Return the (X, Y) coordinate for the center point of the cell that contains the specified text.  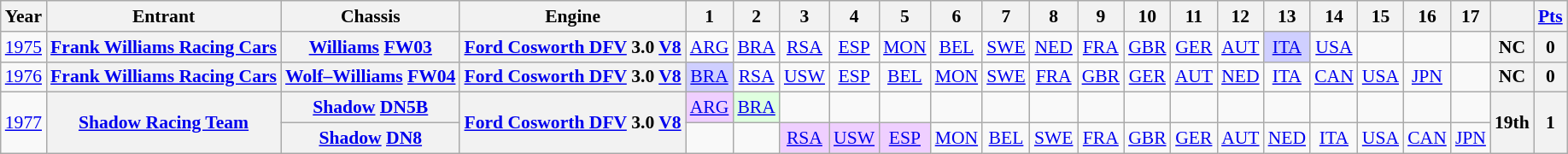
12 (1240, 16)
8 (1054, 16)
16 (1427, 16)
17 (1471, 16)
6 (957, 16)
Chassis (371, 16)
Entrant (164, 16)
Shadow DN5B (371, 108)
1975 (24, 47)
2 (757, 16)
10 (1148, 16)
5 (905, 16)
Shadow DN8 (371, 139)
7 (1006, 16)
Shadow Racing Team (164, 123)
11 (1194, 16)
1977 (24, 123)
1976 (24, 77)
14 (1334, 16)
Year (24, 16)
Wolf–Williams FW04 (371, 77)
15 (1380, 16)
Pts (1551, 16)
Engine (572, 16)
19th (1512, 123)
13 (1287, 16)
Williams FW03 (371, 47)
3 (804, 16)
9 (1102, 16)
4 (854, 16)
